Locate the cell with the specified text and output its (x, y) center coordinate. 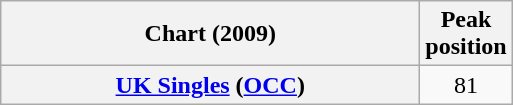
81 (466, 85)
Chart (2009) (210, 34)
UK Singles (OCC) (210, 85)
Peakposition (466, 34)
